From the cell containing the given text, extract its center point as [x, y] coordinate. 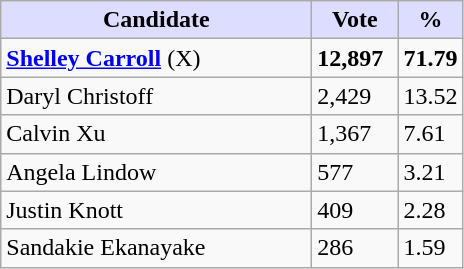
Shelley Carroll (X) [156, 58]
3.21 [430, 172]
286 [355, 248]
Vote [355, 20]
Justin Knott [156, 210]
Daryl Christoff [156, 96]
Sandakie Ekanayake [156, 248]
2,429 [355, 96]
71.79 [430, 58]
12,897 [355, 58]
1.59 [430, 248]
Candidate [156, 20]
2.28 [430, 210]
% [430, 20]
7.61 [430, 134]
13.52 [430, 96]
Calvin Xu [156, 134]
1,367 [355, 134]
577 [355, 172]
409 [355, 210]
Angela Lindow [156, 172]
